Detect which cell encompasses the target text, then output its [x, y] center coordinate. 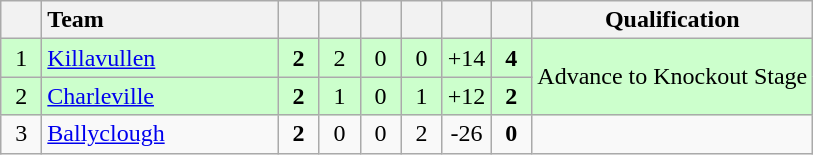
Killavullen [160, 58]
Team [160, 20]
Advance to Knockout Stage [672, 77]
Ballyclough [160, 134]
+14 [466, 58]
Qualification [672, 20]
Charleville [160, 96]
-26 [466, 134]
3 [22, 134]
+12 [466, 96]
4 [512, 58]
